Identify which cell holds the provided text, then report its (x, y) central coordinate. 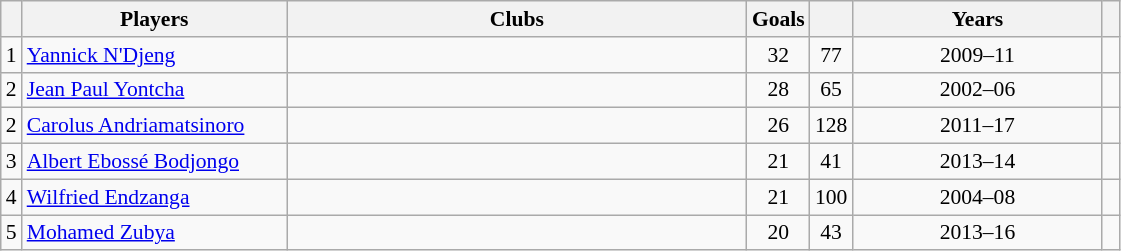
28 (778, 90)
Goals (778, 19)
2002–06 (977, 90)
4 (12, 197)
5 (12, 233)
26 (778, 126)
128 (832, 126)
100 (832, 197)
Albert Ebossé Bodjongo (154, 162)
20 (778, 233)
Jean Paul Yontcha (154, 90)
43 (832, 233)
3 (12, 162)
41 (832, 162)
2013–14 (977, 162)
Mohamed Zubya (154, 233)
Wilfried Endzanga (154, 197)
Yannick N'Djeng (154, 55)
Clubs (517, 19)
2011–17 (977, 126)
Years (977, 19)
2013–16 (977, 233)
Players (154, 19)
2004–08 (977, 197)
77 (832, 55)
Carolus Andriamatsinoro (154, 126)
32 (778, 55)
2009–11 (977, 55)
1 (12, 55)
65 (832, 90)
